Return the [X, Y] coordinate for the center point of the cell that contains the specified text.  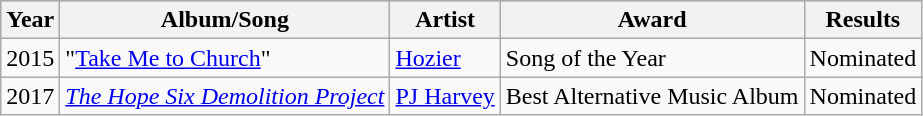
Hozier [445, 58]
Album/Song [225, 20]
2017 [30, 96]
"Take Me to Church" [225, 58]
Song of the Year [652, 58]
Results [863, 20]
Artist [445, 20]
Best Alternative Music Album [652, 96]
Award [652, 20]
Year [30, 20]
The Hope Six Demolition Project [225, 96]
PJ Harvey [445, 96]
2015 [30, 58]
